Identify which cell holds the provided text, then report its (x, y) central coordinate. 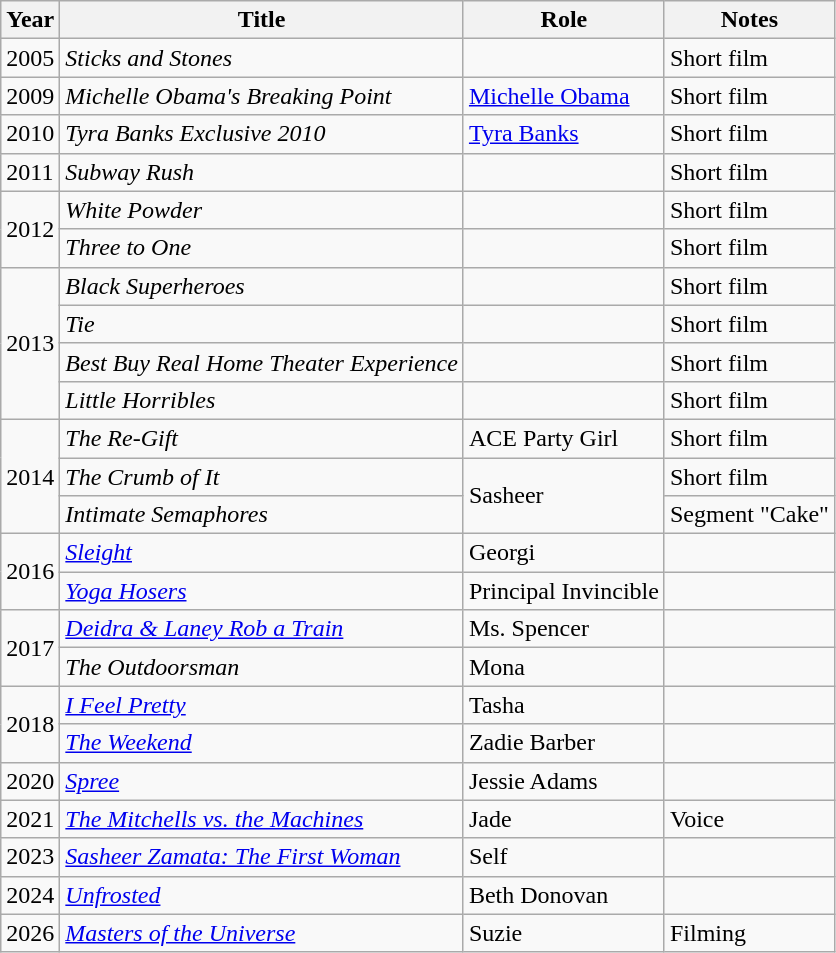
Filming (749, 933)
Role (564, 20)
Little Horribles (262, 400)
The Crumb of It (262, 477)
Unfrosted (262, 895)
2023 (30, 857)
2012 (30, 229)
The Mitchells vs. the Machines (262, 819)
2018 (30, 724)
Best Buy Real Home Theater Experience (262, 362)
Black Superheroes (262, 286)
Principal Invincible (564, 591)
Sasheer (564, 496)
2010 (30, 134)
Three to One (262, 248)
Segment "Cake" (749, 515)
2021 (30, 819)
2026 (30, 933)
Subway Rush (262, 172)
Mona (564, 667)
The Outdoorsman (262, 667)
2014 (30, 476)
Deidra & Laney Rob a Train (262, 629)
Tyra Banks Exclusive 2010 (262, 134)
2009 (30, 96)
2011 (30, 172)
Zadie Barber (564, 743)
2013 (30, 343)
Sasheer Zamata: The First Woman (262, 857)
Suzie (564, 933)
The Re-Gift (262, 438)
2024 (30, 895)
Jade (564, 819)
Year (30, 20)
Michelle Obama's Breaking Point (262, 96)
2017 (30, 648)
2005 (30, 58)
Tasha (564, 705)
Tie (262, 324)
The Weekend (262, 743)
Ms. Spencer (564, 629)
Tyra Banks (564, 134)
Yoga Hosers (262, 591)
Sticks and Stones (262, 58)
Sleight (262, 553)
Spree (262, 781)
Michelle Obama (564, 96)
White Powder (262, 210)
Self (564, 857)
Beth Donovan (564, 895)
Masters of the Universe (262, 933)
Voice (749, 819)
2020 (30, 781)
2016 (30, 572)
ACE Party Girl (564, 438)
Georgi (564, 553)
Notes (749, 20)
Intimate Semaphores (262, 515)
I Feel Pretty (262, 705)
Jessie Adams (564, 781)
Title (262, 20)
